Capture the cell that displays the provided text and extract its [X, Y] central coordinate. 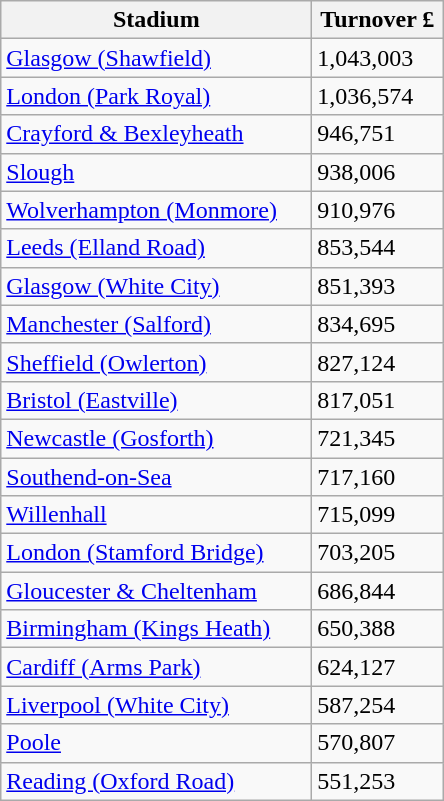
1,043,003 [378, 58]
Stadium [156, 20]
London (Stamford Bridge) [156, 553]
721,345 [378, 438]
717,160 [378, 477]
Wolverhampton (Monmore) [156, 210]
Poole [156, 743]
686,844 [378, 591]
Newcastle (Gosforth) [156, 438]
Bristol (Eastville) [156, 400]
Liverpool (White City) [156, 705]
1,036,574 [378, 96]
834,695 [378, 324]
624,127 [378, 667]
Turnover £ [378, 20]
Sheffield (Owlerton) [156, 362]
Crayford & Bexleyheath [156, 134]
703,205 [378, 553]
London (Park Royal) [156, 96]
938,006 [378, 172]
650,388 [378, 629]
Leeds (Elland Road) [156, 248]
Glasgow (Shawfield) [156, 58]
551,253 [378, 781]
Gloucester & Cheltenham [156, 591]
Southend-on-Sea [156, 477]
827,124 [378, 362]
Slough [156, 172]
Willenhall [156, 515]
570,807 [378, 743]
Cardiff (Arms Park) [156, 667]
946,751 [378, 134]
587,254 [378, 705]
910,976 [378, 210]
853,544 [378, 248]
Manchester (Salford) [156, 324]
Birmingham (Kings Heath) [156, 629]
817,051 [378, 400]
Reading (Oxford Road) [156, 781]
851,393 [378, 286]
Glasgow (White City) [156, 286]
715,099 [378, 515]
